Pinpoint the cell where the given text exists, returning its (X, Y) midpoint coordinate. 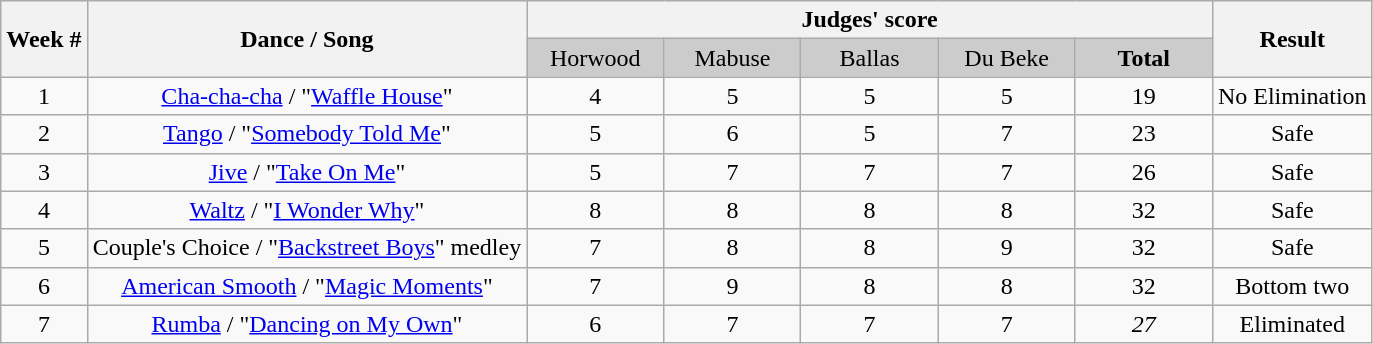
Couple's Choice / "Backstreet Boys" medley (307, 248)
27 (1144, 324)
23 (1144, 134)
Rumba / "Dancing on My Own" (307, 324)
19 (1144, 96)
1 (44, 96)
Du Beke (1006, 58)
Mabuse (732, 58)
26 (1144, 172)
Eliminated (1292, 324)
Waltz / "I Wonder Why" (307, 210)
Dance / Song (307, 39)
Judges' score (870, 20)
2 (44, 134)
Result (1292, 39)
No Elimination (1292, 96)
Total (1144, 58)
Jive / "Take On Me" (307, 172)
Tango / "Somebody Told Me" (307, 134)
Week # (44, 39)
Ballas (870, 58)
American Smooth / "Magic Moments" (307, 286)
Horwood (596, 58)
3 (44, 172)
Cha-cha-cha / "Waffle House" (307, 96)
Bottom two (1292, 286)
